Output the (x, y) coordinate of the center of the cell containing the given text.  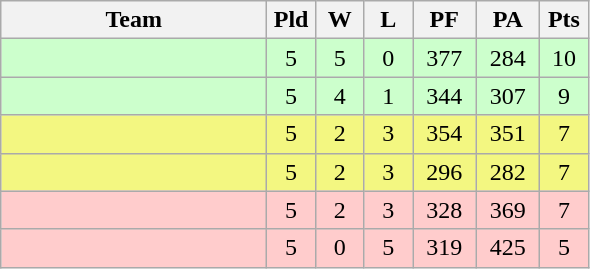
W (340, 20)
Team (134, 20)
4 (340, 96)
282 (508, 172)
PF (444, 20)
Pld (292, 20)
Pts (564, 20)
351 (508, 134)
344 (444, 96)
284 (508, 58)
425 (508, 248)
296 (444, 172)
1 (388, 96)
369 (508, 210)
307 (508, 96)
377 (444, 58)
PA (508, 20)
10 (564, 58)
354 (444, 134)
L (388, 20)
319 (444, 248)
328 (444, 210)
9 (564, 96)
